Search for the cell housing the specified text and yield its [X, Y] center coordinate. 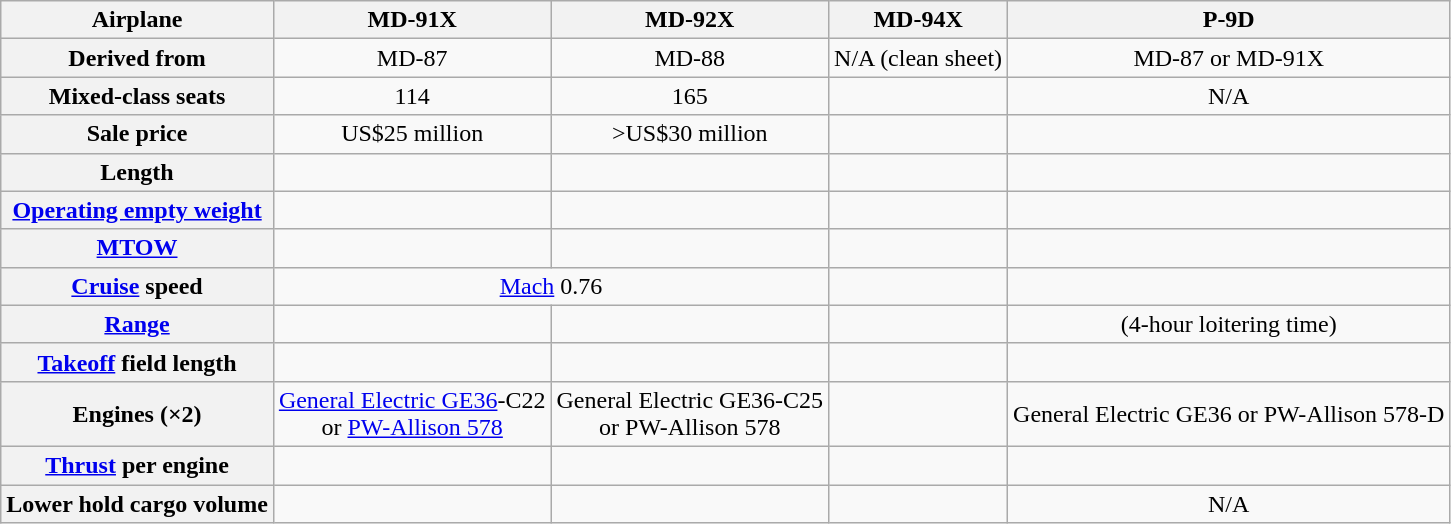
General Electric GE36 or PW-Allison 578-D [1229, 414]
(4-hour loitering time) [1229, 324]
Length [138, 172]
165 [690, 96]
Mixed-class seats [138, 96]
General Electric GE36-C25or PW-Allison 578 [690, 414]
MD-92X [690, 20]
MD-91X [412, 20]
Lower hold cargo volume [138, 503]
Takeoff field length [138, 362]
Derived from [138, 58]
MTOW [138, 248]
Mach 0.76 [550, 286]
MD-87 or MD-91X [1229, 58]
Operating empty weight [138, 210]
Airplane [138, 20]
Range [138, 324]
MD-88 [690, 58]
US$25 million [412, 134]
>US$30 million [690, 134]
P-9D [1229, 20]
Sale price [138, 134]
114 [412, 96]
Thrust per engine [138, 465]
Engines (×2) [138, 414]
General Electric GE36-C22or PW-Allison 578 [412, 414]
MD-94X [918, 20]
N/A (clean sheet) [918, 58]
Cruise speed [138, 286]
MD-87 [412, 58]
